For the text-containing cell, return its midpoint in (x, y) coordinate format. 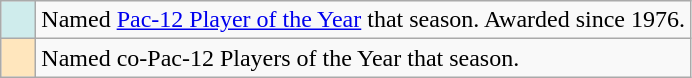
Named co-Pac-12 Players of the Year that season. (364, 58)
Named Pac-12 Player of the Year that season. Awarded since 1976. (364, 20)
